Determine the [X, Y] coordinate at the center of the cell enclosing the given text.  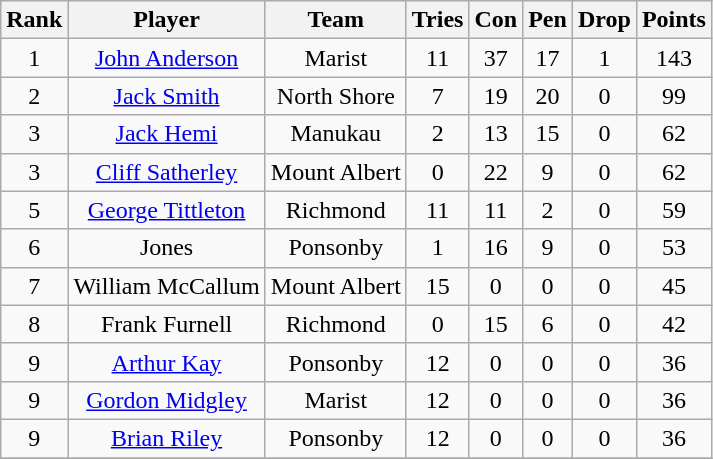
North Shore [336, 96]
John Anderson [166, 58]
Rank [34, 20]
59 [674, 210]
Gordon Midgley [166, 400]
Jones [166, 248]
20 [548, 96]
William McCallum [166, 286]
Pen [548, 20]
Jack Hemi [166, 134]
Cliff Satherley [166, 172]
53 [674, 248]
13 [496, 134]
37 [496, 58]
Team [336, 20]
Con [496, 20]
Arthur Kay [166, 362]
8 [34, 324]
45 [674, 286]
Points [674, 20]
Jack Smith [166, 96]
19 [496, 96]
17 [548, 58]
16 [496, 248]
42 [674, 324]
Player [166, 20]
22 [496, 172]
Tries [438, 20]
5 [34, 210]
Drop [604, 20]
Brian Riley [166, 438]
143 [674, 58]
George Tittleton [166, 210]
99 [674, 96]
Manukau [336, 134]
Frank Furnell [166, 324]
